Provide the [X, Y] coordinate of the cell's center where the given text is located.  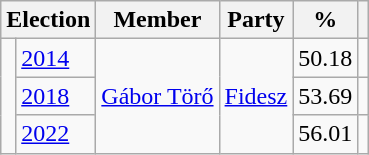
2014 [56, 58]
2022 [56, 134]
% [326, 20]
Party [256, 20]
Member [158, 20]
53.69 [326, 96]
50.18 [326, 58]
2018 [56, 96]
Fidesz [256, 96]
Gábor Törő [158, 96]
56.01 [326, 134]
Election [48, 20]
